Pinpoint the cell where the given text exists, returning its [X, Y] midpoint coordinate. 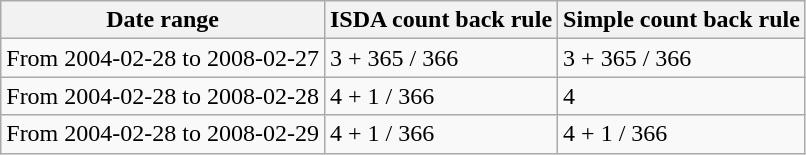
From 2004-02-28 to 2008-02-29 [163, 134]
4 [682, 96]
Simple count back rule [682, 20]
Date range [163, 20]
ISDA count back rule [440, 20]
From 2004-02-28 to 2008-02-27 [163, 58]
From 2004-02-28 to 2008-02-28 [163, 96]
